Detect which cell encompasses the target text, then output its (x, y) center coordinate. 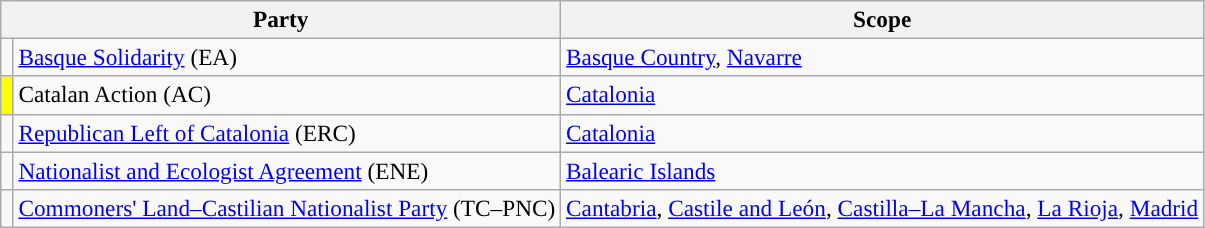
Party (281, 19)
Nationalist and Ecologist Agreement (ENE) (287, 170)
Basque Solidarity (EA) (287, 57)
Commoners' Land–Castilian Nationalist Party (TC–PNC) (287, 208)
Catalan Action (AC) (287, 95)
Balearic Islands (882, 170)
Scope (882, 19)
Republican Left of Catalonia (ERC) (287, 133)
Cantabria, Castile and León, Castilla–La Mancha, La Rioja, Madrid (882, 208)
Basque Country, Navarre (882, 57)
